For the text-containing cell, return its midpoint in (X, Y) coordinate format. 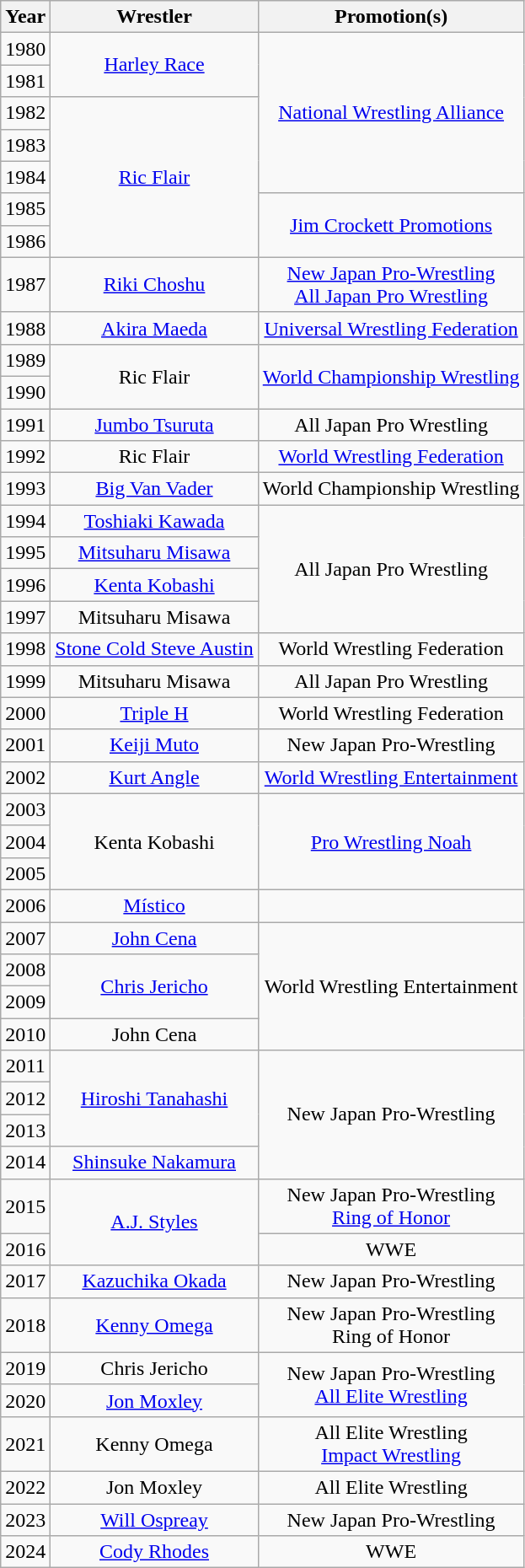
Big Van Vader (154, 489)
All Elite WrestlingImpact Wrestling (391, 1443)
2001 (25, 745)
2019 (25, 1368)
2012 (25, 1098)
1986 (25, 241)
1987 (25, 285)
2022 (25, 1487)
1991 (25, 424)
1988 (25, 328)
2008 (25, 970)
2013 (25, 1130)
1996 (25, 585)
2003 (25, 809)
1993 (25, 489)
1989 (25, 360)
2000 (25, 713)
2009 (25, 1002)
Pro Wrestling Noah (391, 841)
A.J. Styles (154, 1222)
2018 (25, 1325)
2017 (25, 1281)
1984 (25, 177)
Kazuchika Okada (154, 1281)
Harley Race (154, 65)
1985 (25, 209)
1981 (25, 81)
2024 (25, 1552)
2005 (25, 873)
2016 (25, 1249)
All Elite Wrestling (391, 1487)
Cody Rhodes (154, 1552)
New Japan Pro-WrestlingAll Elite Wrestling (391, 1384)
National Wrestling Alliance (391, 113)
Riki Choshu (154, 285)
Will Ospreay (154, 1520)
New Japan Pro-WrestlingAll Japan Pro Wrestling (391, 285)
1999 (25, 681)
1990 (25, 392)
Hiroshi Tanahashi (154, 1098)
1992 (25, 457)
Jim Crockett Promotions (391, 225)
1994 (25, 521)
Year (25, 17)
1983 (25, 145)
Triple H (154, 713)
2011 (25, 1066)
Místico (154, 905)
Akira Maeda (154, 328)
2014 (25, 1163)
1980 (25, 49)
Keiji Muto (154, 745)
Shinsuke Nakamura (154, 1163)
Toshiaki Kawada (154, 521)
Stone Cold Steve Austin (154, 649)
Wrestler (154, 17)
Jumbo Tsuruta (154, 424)
2020 (25, 1400)
2021 (25, 1443)
2007 (25, 938)
1997 (25, 617)
Universal Wrestling Federation (391, 328)
1995 (25, 553)
2002 (25, 777)
1998 (25, 649)
2006 (25, 905)
2010 (25, 1034)
Promotion(s) (391, 17)
2004 (25, 841)
2023 (25, 1520)
2015 (25, 1206)
Kurt Angle (154, 777)
1982 (25, 113)
